Scan for the cell matching the given text and deliver its [x, y] coordinate at center. 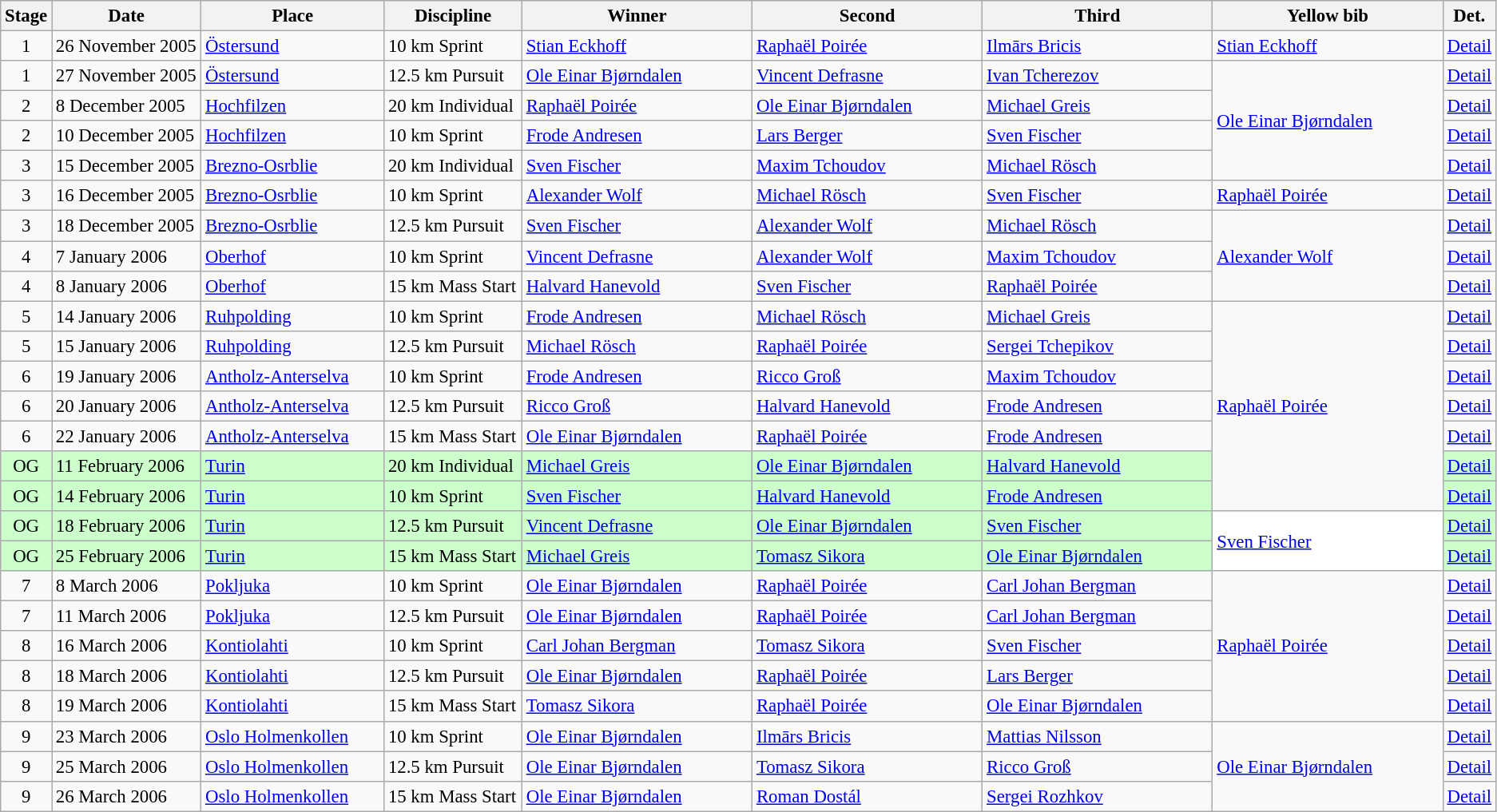
25 March 2006 [126, 766]
15 December 2005 [126, 166]
18 March 2006 [126, 676]
8 December 2005 [126, 106]
18 February 2006 [126, 526]
15 January 2006 [126, 346]
19 January 2006 [126, 376]
8 March 2006 [126, 586]
Date [126, 16]
Place [292, 16]
26 March 2006 [126, 796]
Mattias Nilsson [1098, 736]
Ivan Tcherezov [1098, 76]
25 February 2006 [126, 557]
Second [868, 16]
26 November 2005 [126, 46]
23 March 2006 [126, 736]
14 February 2006 [126, 496]
Stage [26, 16]
11 March 2006 [126, 616]
Third [1098, 16]
27 November 2005 [126, 76]
Roman Dostál [868, 796]
11 February 2006 [126, 466]
16 December 2005 [126, 196]
14 January 2006 [126, 316]
16 March 2006 [126, 646]
8 January 2006 [126, 286]
19 March 2006 [126, 707]
22 January 2006 [126, 436]
7 January 2006 [126, 256]
Discipline [454, 16]
Det. [1469, 16]
Sergei Tchepikov [1098, 346]
10 December 2005 [126, 136]
20 January 2006 [126, 406]
Yellow bib [1328, 16]
18 December 2005 [126, 226]
Winner [637, 16]
Sergei Rozhkov [1098, 796]
